Scan for the cell matching the given text and deliver its [x, y] coordinate at center. 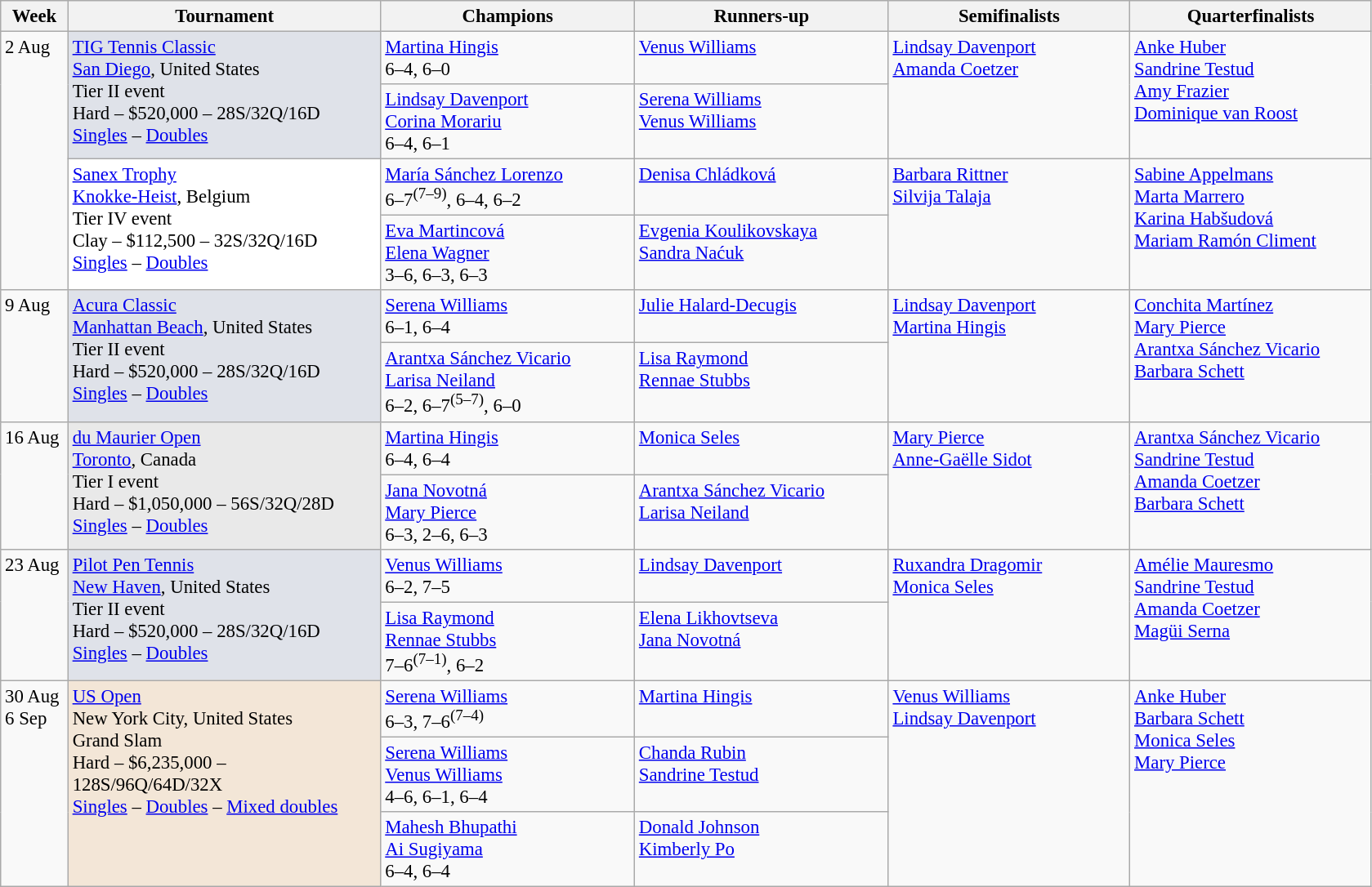
Runners-up [762, 16]
Denisa Chládková [762, 188]
Quarterfinalists [1251, 16]
Lindsay Davenport Martina Hingis [1009, 356]
María Sánchez Lorenzo 6–7(7–9), 6–4, 6–2 [508, 188]
du Maurier Open Toronto, Canada Tier I event Hard – $1,050,000 – 56S/32Q/28DSingles – Doubles [224, 485]
Semifinalists [1009, 16]
Champions [508, 16]
Martina Hingis 6–4, 6–4 [508, 448]
Ruxandra Dragomir Monica Seles [1009, 614]
Arantxa Sánchez Vicario Sandrine Testud Amanda Coetzer Barbara Schett [1251, 485]
Acura Classic Manhattan Beach, United States Tier II event Hard – $520,000 – 28S/32Q/16DSingles – Doubles [224, 356]
Venus Williams 6–2, 7–5 [508, 575]
Elena Likhovtseva Jana Novotná [762, 641]
Eva Martincová Elena Wagner3–6, 6–3, 6–3 [508, 253]
Venus Williams [762, 59]
Evgenia Koulikovskaya Sandra Naćuk [762, 253]
Serena Williams Venus Williams [762, 122]
30 Aug6 Sep [34, 783]
Julie Halard-Decugis [762, 317]
Jana Novotná Mary Pierce6–3, 2–6, 6–3 [508, 512]
US Open New York City, United States Grand SlamHard – $6,235,000 – 128S/96Q/64D/32XSingles – Doubles – Mixed doubles [224, 783]
Sabine Appelmans Marta Marrero Karina Habšudová Mariam Ramón Climent [1251, 225]
Arantxa Sánchez Vicario Larisa Neiland6–2, 6–7(5–7), 6–0 [508, 382]
Lisa Raymond Rennae Stubbs [762, 382]
2 Aug [34, 162]
Serena Williams Venus Williams4–6, 6–1, 6–4 [508, 774]
TIG Tennis Classic San Diego, United States Tier II event Hard – $520,000 – 28S/32Q/16DSingles – Doubles [224, 96]
Monica Seles [762, 448]
Donald Johnson Kimberly Po [762, 849]
Barbara Rittner Silvija Talaja [1009, 225]
Martina Hingis [762, 709]
Mary Pierce Anne-Gaëlle Sidot [1009, 485]
23 Aug [34, 614]
Venus Williams Lindsay Davenport [1009, 783]
Chanda Rubin Sandrine Testud [762, 774]
Lindsay Davenport Amanda Coetzer [1009, 96]
Anke Huber Barbara Schett Monica Seles Mary Pierce [1251, 783]
Tournament [224, 16]
Arantxa Sánchez Vicario Larisa Neiland [762, 512]
Anke Huber Sandrine Testud Amy Frazier Dominique van Roost [1251, 96]
Pilot Pen Tennis New Haven, United States Tier II event Hard – $520,000 – 28S/32Q/16DSingles – Doubles [224, 614]
Sanex Trophy Knokke-Heist, Belgium Tier IV event Clay – $112,500 – 32S/32Q/16DSingles – Doubles [224, 225]
Serena Williams 6–1, 6–4 [508, 317]
16 Aug [34, 485]
Lindsay Davenport Corina Morariu6–4, 6–1 [508, 122]
9 Aug [34, 356]
Conchita Martínez Mary Pierce Arantxa Sánchez Vicario Barbara Schett [1251, 356]
Lisa Raymond Rennae Stubbs7–6(7–1), 6–2 [508, 641]
Amélie Mauresmo Sandrine Testud Amanda Coetzer Magüi Serna [1251, 614]
Week [34, 16]
Serena Williams 6–3, 7–6(7–4) [508, 709]
Lindsay Davenport [762, 575]
Mahesh Bhupathi Ai Sugiyama6–4, 6–4 [508, 849]
Martina Hingis 6–4, 6–0 [508, 59]
